Identify which cell holds the provided text, then report its (X, Y) central coordinate. 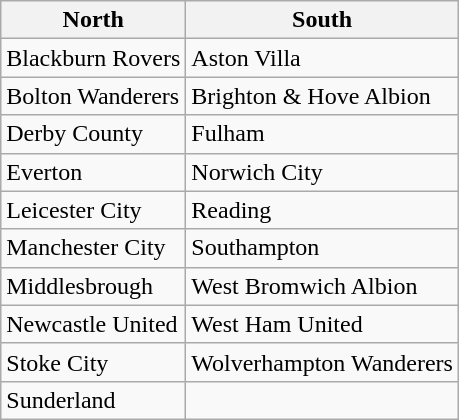
Newcastle United (94, 324)
Southampton (322, 248)
Brighton & Hove Albion (322, 96)
Fulham (322, 134)
West Ham United (322, 324)
Manchester City (94, 248)
North (94, 20)
Stoke City (94, 362)
West Bromwich Albion (322, 286)
Bolton Wanderers (94, 96)
Leicester City (94, 210)
Aston Villa (322, 58)
Reading (322, 210)
Sunderland (94, 400)
Blackburn Rovers (94, 58)
Everton (94, 172)
Wolverhampton Wanderers (322, 362)
Norwich City (322, 172)
Derby County (94, 134)
Middlesbrough (94, 286)
South (322, 20)
